Return the (X, Y) coordinate for the center point of the cell that contains the specified text.  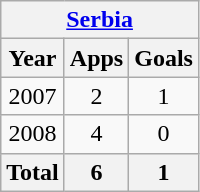
Serbia (100, 20)
Year (33, 58)
2008 (33, 134)
Goals (164, 58)
2 (96, 96)
4 (96, 134)
2007 (33, 96)
Total (33, 172)
Apps (96, 58)
0 (164, 134)
6 (96, 172)
